Detect which cell encompasses the target text, then output its [x, y] center coordinate. 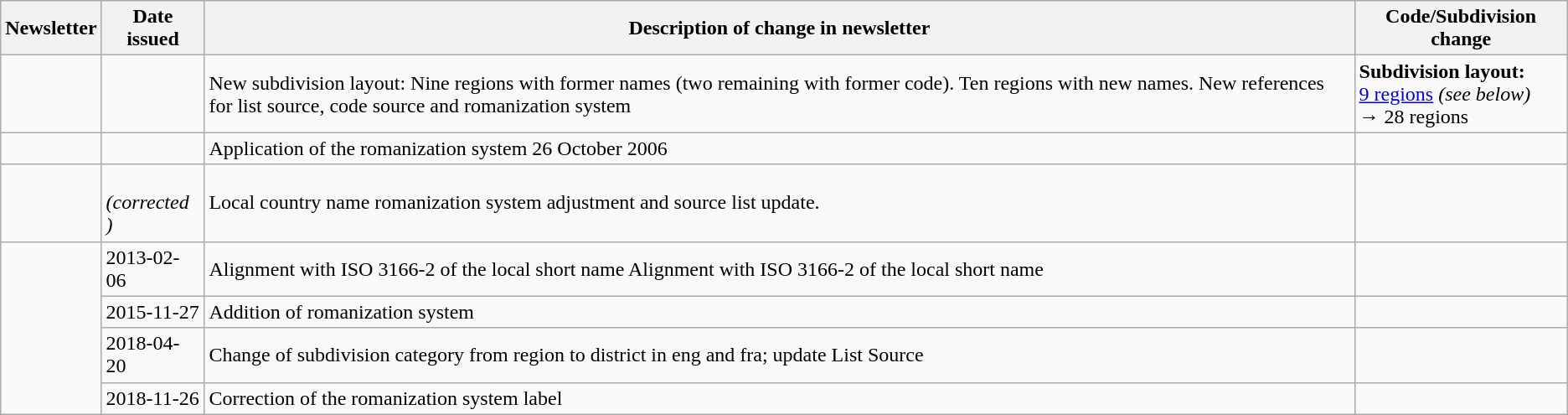
2018-04-20 [152, 355]
Date issued [152, 29]
Alignment with ISO 3166-2 of the local short name Alignment with ISO 3166-2 of the local short name [779, 268]
Newsletter [51, 29]
2015-11-27 [152, 312]
(corrected ) [152, 203]
Application of the romanization system 26 October 2006 [779, 148]
Addition of romanization system [779, 312]
Description of change in newsletter [779, 29]
Change of subdivision category from region to district in eng and fra; update List Source [779, 355]
Correction of the romanization system label [779, 398]
2018-11-26 [152, 398]
Subdivision layout: 9 regions (see below) → 28 regions [1461, 94]
Code/Subdivision change [1461, 29]
2013-02-06 [152, 268]
Local country name romanization system adjustment and source list update. [779, 203]
